For the text-containing cell, return its midpoint in [X, Y] coordinate format. 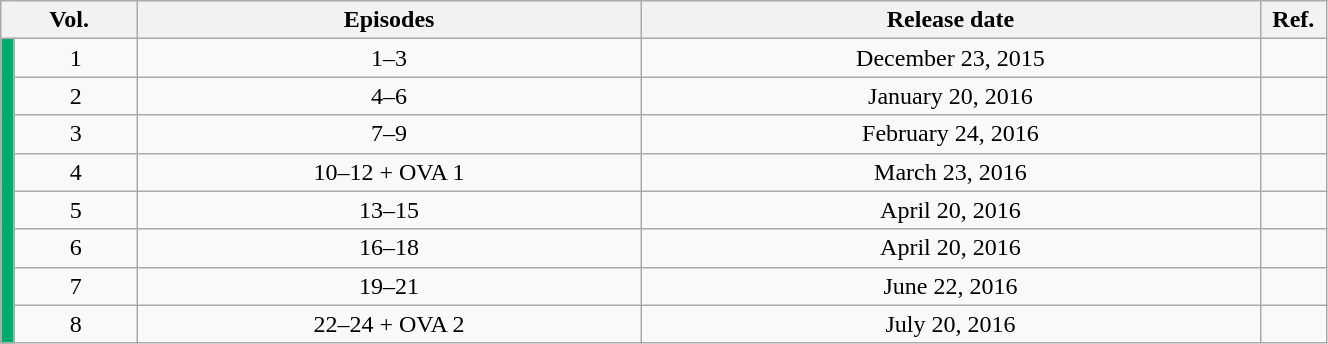
2 [76, 96]
1 [76, 58]
December 23, 2015 [951, 58]
22–24 + OVA 2 [388, 324]
5 [76, 210]
19–21 [388, 286]
7 [76, 286]
3 [76, 134]
16–18 [388, 248]
June 22, 2016 [951, 286]
March 23, 2016 [951, 172]
6 [76, 248]
Ref. [1293, 20]
8 [76, 324]
4 [76, 172]
February 24, 2016 [951, 134]
Release date [951, 20]
13–15 [388, 210]
January 20, 2016 [951, 96]
Vol. [70, 20]
July 20, 2016 [951, 324]
1–3 [388, 58]
10–12 + OVA 1 [388, 172]
Episodes [388, 20]
7–9 [388, 134]
4–6 [388, 96]
